From the cell containing the given text, extract its center point as (x, y) coordinate. 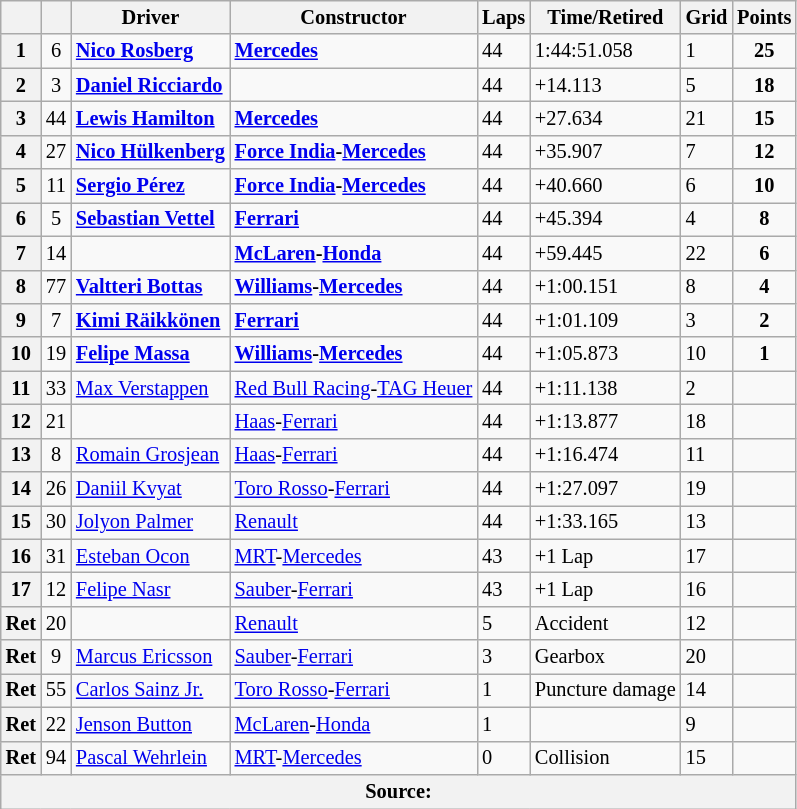
Laps (504, 17)
1:44:51.058 (606, 51)
+1:11.138 (606, 388)
Esteban Ocon (150, 556)
Gearbox (606, 657)
Felipe Massa (150, 354)
+1:13.877 (606, 421)
Marcus Ericsson (150, 657)
94 (56, 758)
+45.394 (606, 219)
Points (764, 17)
Jolyon Palmer (150, 522)
Sebastian Vettel (150, 219)
+14.113 (606, 85)
Puncture damage (606, 690)
Jenson Button (150, 724)
+1:05.873 (606, 354)
55 (56, 690)
Time/Retired (606, 17)
Grid (707, 17)
30 (56, 522)
77 (56, 287)
Collision (606, 758)
25 (764, 51)
+40.660 (606, 186)
Red Bull Racing-TAG Heuer (354, 388)
+1:01.109 (606, 320)
Romain Grosjean (150, 455)
Lewis Hamilton (150, 118)
Accident (606, 623)
Daniil Kvyat (150, 489)
+1:16.474 (606, 455)
Source: (399, 791)
Constructor (354, 17)
Carlos Sainz Jr. (150, 690)
+35.907 (606, 152)
+1:00.151 (606, 287)
Kimi Räikkönen (150, 320)
Nico Hülkenberg (150, 152)
Valtteri Bottas (150, 287)
Daniel Ricciardo (150, 85)
27 (56, 152)
Nico Rosberg (150, 51)
33 (56, 388)
+1:27.097 (606, 489)
+27.634 (606, 118)
Driver (150, 17)
Pascal Wehrlein (150, 758)
Sergio Pérez (150, 186)
31 (56, 556)
Max Verstappen (150, 388)
0 (504, 758)
Felipe Nasr (150, 589)
+1:33.165 (606, 522)
+59.445 (606, 253)
26 (56, 489)
